Identify which cell holds the provided text, then report its (x, y) central coordinate. 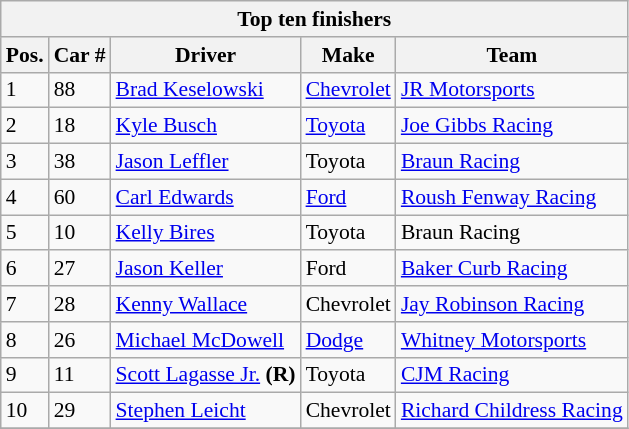
Scott Lagasse Jr. (R) (206, 375)
Roush Fenway Racing (512, 197)
Brad Keselowski (206, 90)
7 (25, 304)
5 (25, 233)
88 (80, 90)
9 (25, 375)
Kelly Bires (206, 233)
Whitney Motorsports (512, 340)
Dodge (348, 340)
Car # (80, 55)
Jason Keller (206, 269)
2 (25, 126)
60 (80, 197)
Top ten finishers (314, 19)
Kenny Wallace (206, 304)
8 (25, 340)
26 (80, 340)
3 (25, 162)
Team (512, 55)
Michael McDowell (206, 340)
Joe Gibbs Racing (512, 126)
27 (80, 269)
28 (80, 304)
Driver (206, 55)
Carl Edwards (206, 197)
4 (25, 197)
1 (25, 90)
Baker Curb Racing (512, 269)
Pos. (25, 55)
11 (80, 375)
6 (25, 269)
Richard Childress Racing (512, 411)
Jason Leffler (206, 162)
Stephen Leicht (206, 411)
Jay Robinson Racing (512, 304)
29 (80, 411)
Make (348, 55)
38 (80, 162)
18 (80, 126)
Kyle Busch (206, 126)
JR Motorsports (512, 90)
CJM Racing (512, 375)
